Search for the cell housing the specified text and yield its [X, Y] center coordinate. 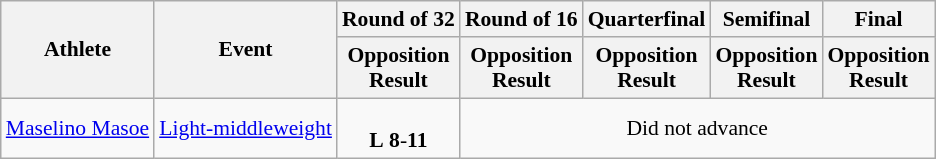
Round of 32 [398, 19]
Light-middleweight [246, 128]
Event [246, 50]
Quarterfinal [647, 19]
Semifinal [766, 19]
Did not advance [698, 128]
L 8-11 [398, 128]
Round of 16 [522, 19]
Athlete [78, 50]
Final [878, 19]
Maselino Masoe [78, 128]
